Scan for the cell matching the given text and deliver its (X, Y) coordinate at center. 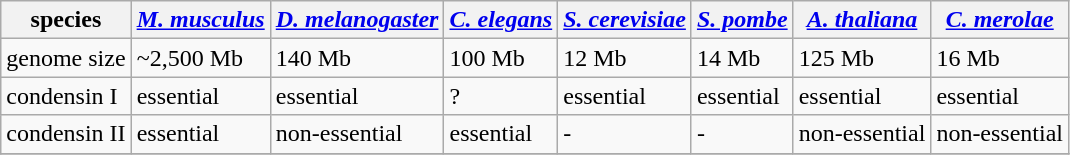
condensin II (66, 134)
S. cerevisiae (625, 20)
species (66, 20)
genome size (66, 58)
125 Mb (862, 58)
C. elegans (501, 20)
condensin I (66, 96)
M. musculus (200, 20)
100 Mb (501, 58)
14 Mb (742, 58)
S. pombe (742, 20)
~2,500 Mb (200, 58)
C. merolae (1000, 20)
12 Mb (625, 58)
A. thaliana (862, 20)
140 Mb (357, 58)
D. melanogaster (357, 20)
16 Mb (1000, 58)
? (501, 96)
